Identify which cell holds the provided text, then report its [X, Y] central coordinate. 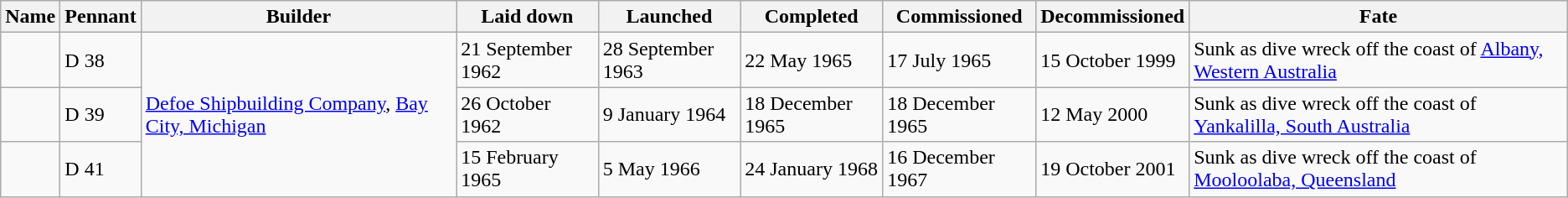
Name [30, 17]
Defoe Shipbuilding Company, Bay City, Michigan [298, 114]
19 October 2001 [1112, 169]
12 May 2000 [1112, 114]
26 October 1962 [528, 114]
15 February 1965 [528, 169]
Completed [812, 17]
Launched [669, 17]
9 January 1964 [669, 114]
17 July 1965 [960, 60]
Commissioned [960, 17]
21 September 1962 [528, 60]
D 39 [101, 114]
24 January 1968 [812, 169]
15 October 1999 [1112, 60]
28 September 1963 [669, 60]
Fate [1379, 17]
Sunk as dive wreck off the coast of Yankalilla, South Australia [1379, 114]
Sunk as dive wreck off the coast of Mooloolaba, Queensland [1379, 169]
D 38 [101, 60]
5 May 1966 [669, 169]
16 December 1967 [960, 169]
Sunk as dive wreck off the coast of Albany, Western Australia [1379, 60]
D 41 [101, 169]
22 May 1965 [812, 60]
Builder [298, 17]
Pennant [101, 17]
Laid down [528, 17]
Decommissioned [1112, 17]
